Provide the (X, Y) coordinate of the cell's center where the given text is located.  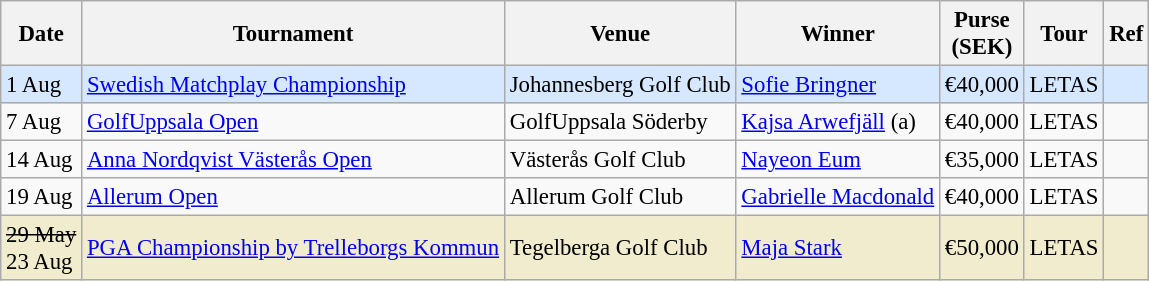
1 Aug (42, 85)
€35,000 (982, 160)
Västerås Golf Club (620, 160)
Tournament (294, 34)
19 Aug (42, 197)
€50,000 (982, 248)
Venue (620, 34)
Sofie Bringner (838, 85)
29 May23 Aug (42, 248)
Swedish Matchplay Championship (294, 85)
Winner (838, 34)
Maja Stark (838, 248)
PGA Championship by Trelleborgs Kommun (294, 248)
Nayeon Eum (838, 160)
Gabrielle Macdonald (838, 197)
GolfUppsala Söderby (620, 122)
Anna Nordqvist Västerås Open (294, 160)
Kajsa Arwefjäll (a) (838, 122)
Date (42, 34)
14 Aug (42, 160)
Tegelberga Golf Club (620, 248)
Purse(SEK) (982, 34)
Tour (1064, 34)
Allerum Golf Club (620, 197)
7 Aug (42, 122)
Ref (1126, 34)
Johannesberg Golf Club (620, 85)
GolfUppsala Open (294, 122)
Allerum Open (294, 197)
